Provide the (x, y) coordinate of the cell's center where the given text is located.  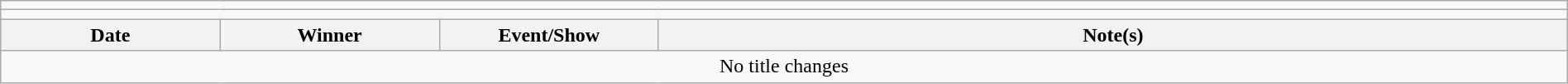
No title changes (784, 67)
Event/Show (549, 35)
Date (111, 35)
Winner (329, 35)
Note(s) (1113, 35)
